Capture the cell that displays the provided text and extract its (X, Y) central coordinate. 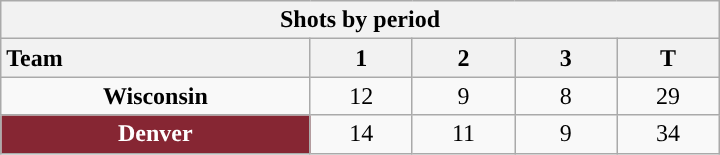
34 (668, 134)
Team (156, 58)
Denver (156, 134)
1 (361, 58)
3 (566, 58)
8 (566, 96)
29 (668, 96)
12 (361, 96)
14 (361, 134)
2 (463, 58)
Wisconsin (156, 96)
T (668, 58)
Shots by period (360, 20)
11 (463, 134)
